Search for the cell housing the specified text and yield its [X, Y] center coordinate. 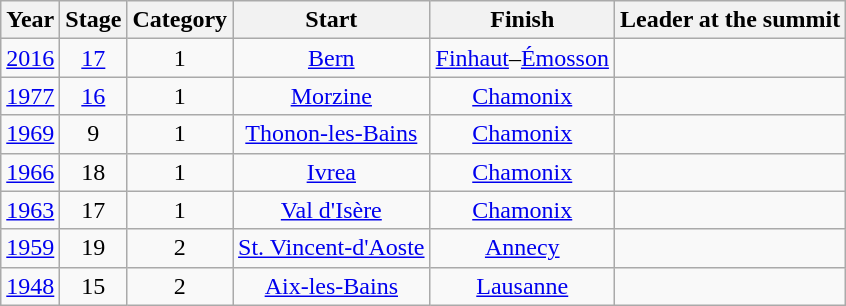
Year [30, 20]
19 [94, 248]
16 [94, 96]
1966 [30, 172]
Lausanne [522, 286]
9 [94, 134]
Finhaut–Émosson [522, 58]
Stage [94, 20]
1969 [30, 134]
St. Vincent-d'Aoste [332, 248]
Ivrea [332, 172]
Val d'Isère [332, 210]
1963 [30, 210]
18 [94, 172]
1977 [30, 96]
1948 [30, 286]
Category [180, 20]
Aix-les-Bains [332, 286]
Morzine [332, 96]
Annecy [522, 248]
1959 [30, 248]
Start [332, 20]
Finish [522, 20]
15 [94, 286]
2016 [30, 58]
Thonon-les-Bains [332, 134]
Bern [332, 58]
Leader at the summit [730, 20]
